Extract the (x, y) coordinate from the center of the cell holding the provided text.  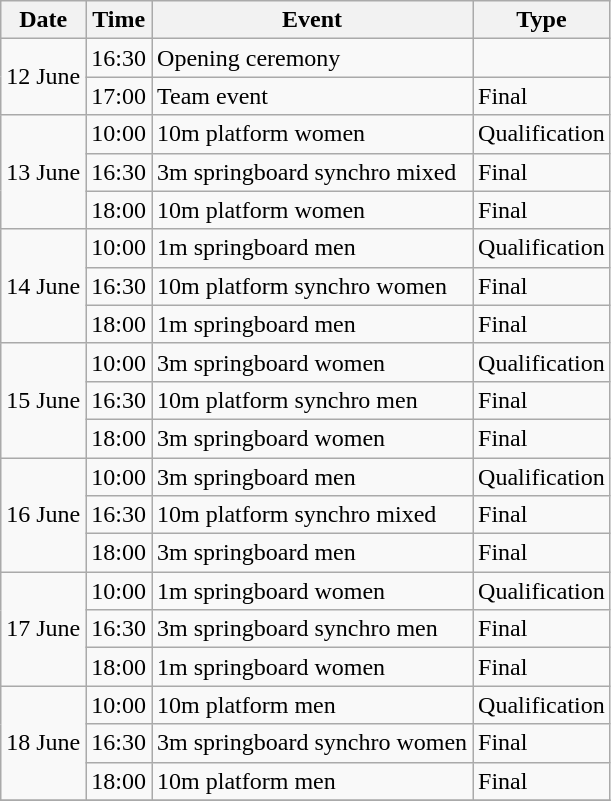
Opening ceremony (312, 58)
13 June (44, 172)
16 June (44, 515)
Time (119, 20)
3m springboard synchro men (312, 629)
10m platform synchro mixed (312, 515)
15 June (44, 400)
Event (312, 20)
Type (542, 20)
18 June (44, 743)
12 June (44, 77)
Team event (312, 96)
17:00 (119, 96)
Date (44, 20)
3m springboard synchro mixed (312, 172)
14 June (44, 286)
10m platform synchro women (312, 286)
3m springboard synchro women (312, 743)
10m platform synchro men (312, 400)
17 June (44, 629)
